Extract the (X, Y) coordinate from the center of the cell holding the provided text.  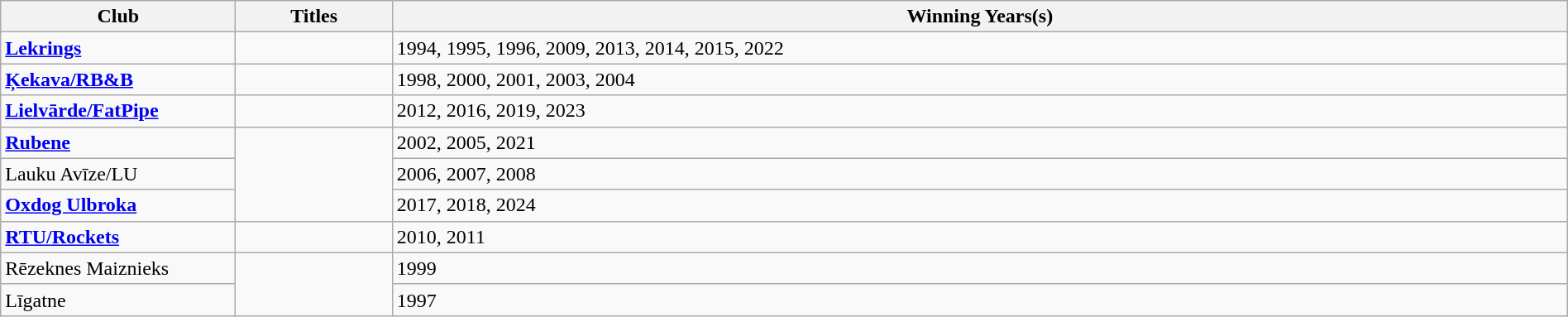
Ķekava/RB&B (118, 79)
Līgatne (118, 300)
1999 (979, 268)
1994, 1995, 1996, 2009, 2013, 2014, 2015, 2022 (979, 48)
2006, 2007, 2008 (979, 174)
Oxdog Ulbroka (118, 205)
2017, 2018, 2024 (979, 205)
Lauku Avīze/LU (118, 174)
Lekrings (118, 48)
2002, 2005, 2021 (979, 142)
RTU/Rockets (118, 237)
Rēzeknes Maiznieks (118, 268)
Winning Years(s) (979, 17)
1997 (979, 300)
Lielvārde/FatPipe (118, 111)
Club (118, 17)
Titles (314, 17)
2010, 2011 (979, 237)
2012, 2016, 2019, 2023 (979, 111)
Rubene (118, 142)
1998, 2000, 2001, 2003, 2004 (979, 79)
